From the cell containing the given text, extract its center point as [x, y] coordinate. 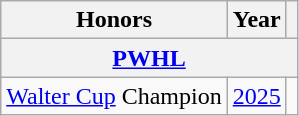
PWHL [150, 58]
Walter Cup Champion [114, 96]
Honors [114, 20]
Year [256, 20]
2025 [256, 96]
